For the text-containing cell, return its midpoint in (X, Y) coordinate format. 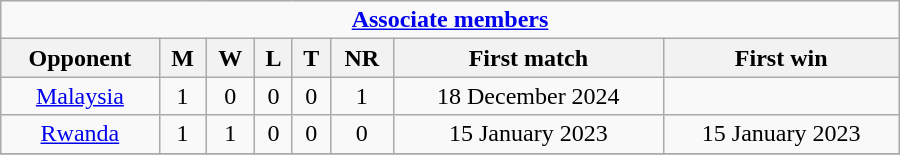
18 December 2024 (528, 96)
Associate members (450, 20)
L (274, 58)
First match (528, 58)
Opponent (80, 58)
Rwanda (80, 134)
NR (362, 58)
T (311, 58)
Malaysia (80, 96)
W (230, 58)
M (182, 58)
First win (781, 58)
